Find where the given text appears and provide that cell's center as [x, y] coordinate. 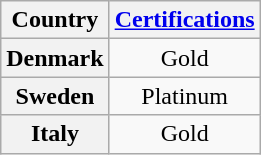
Country [55, 20]
Platinum [184, 96]
Certifications [184, 20]
Denmark [55, 58]
Italy [55, 134]
Sweden [55, 96]
